Pinpoint the cell where the given text exists, returning its [X, Y] midpoint coordinate. 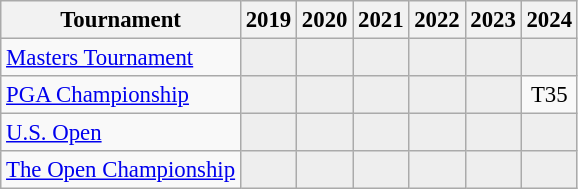
U.S. Open [121, 133]
Tournament [121, 20]
2021 [381, 20]
2022 [437, 20]
T35 [549, 95]
PGA Championship [121, 95]
2023 [493, 20]
The Open Championship [121, 170]
2020 [325, 20]
2024 [549, 20]
Masters Tournament [121, 58]
2019 [268, 20]
